For the text-containing cell, return its midpoint in (x, y) coordinate format. 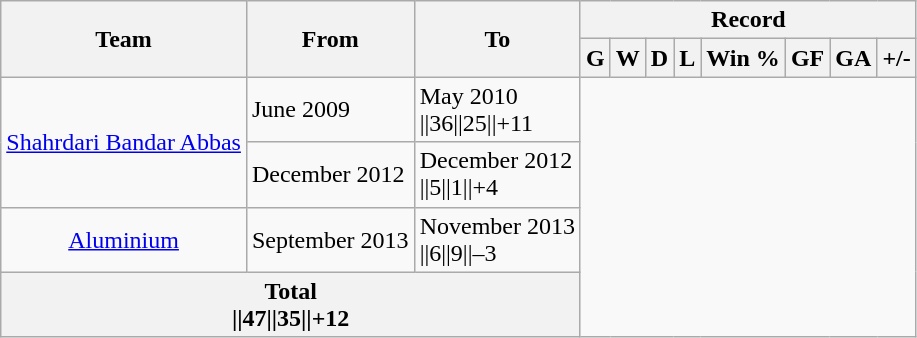
GF (807, 58)
May 2010||36||25||+11 (497, 110)
Record (748, 20)
Shahrdari Bandar Abbas (124, 142)
September 2013 (330, 240)
Team (124, 39)
W (628, 58)
November 2013||6||9||–3 (497, 240)
June 2009 (330, 110)
+/- (896, 58)
L (688, 58)
Total||47||35||+12 (291, 304)
To (497, 39)
G (595, 58)
December 2012||5||1||+4 (497, 174)
From (330, 39)
Win % (744, 58)
December 2012 (330, 174)
D (659, 58)
GA (854, 58)
Aluminium (124, 240)
